Extract the [x, y] coordinate from the center of the cell holding the provided text.  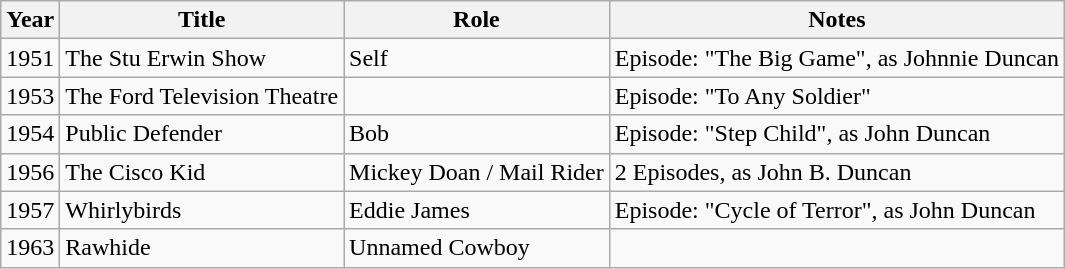
1957 [30, 210]
Bob [477, 134]
The Stu Erwin Show [202, 58]
The Cisco Kid [202, 172]
1953 [30, 96]
1954 [30, 134]
Mickey Doan / Mail Rider [477, 172]
The Ford Television Theatre [202, 96]
1956 [30, 172]
Unnamed Cowboy [477, 248]
Public Defender [202, 134]
Episode: "The Big Game", as Johnnie Duncan [836, 58]
Title [202, 20]
Self [477, 58]
1963 [30, 248]
Role [477, 20]
1951 [30, 58]
Episode: "Cycle of Terror", as John Duncan [836, 210]
Notes [836, 20]
Year [30, 20]
Eddie James [477, 210]
Episode: "To Any Soldier" [836, 96]
2 Episodes, as John B. Duncan [836, 172]
Rawhide [202, 248]
Whirlybirds [202, 210]
Episode: "Step Child", as John Duncan [836, 134]
